Return the (x, y) coordinate for the center point of the cell that contains the specified text.  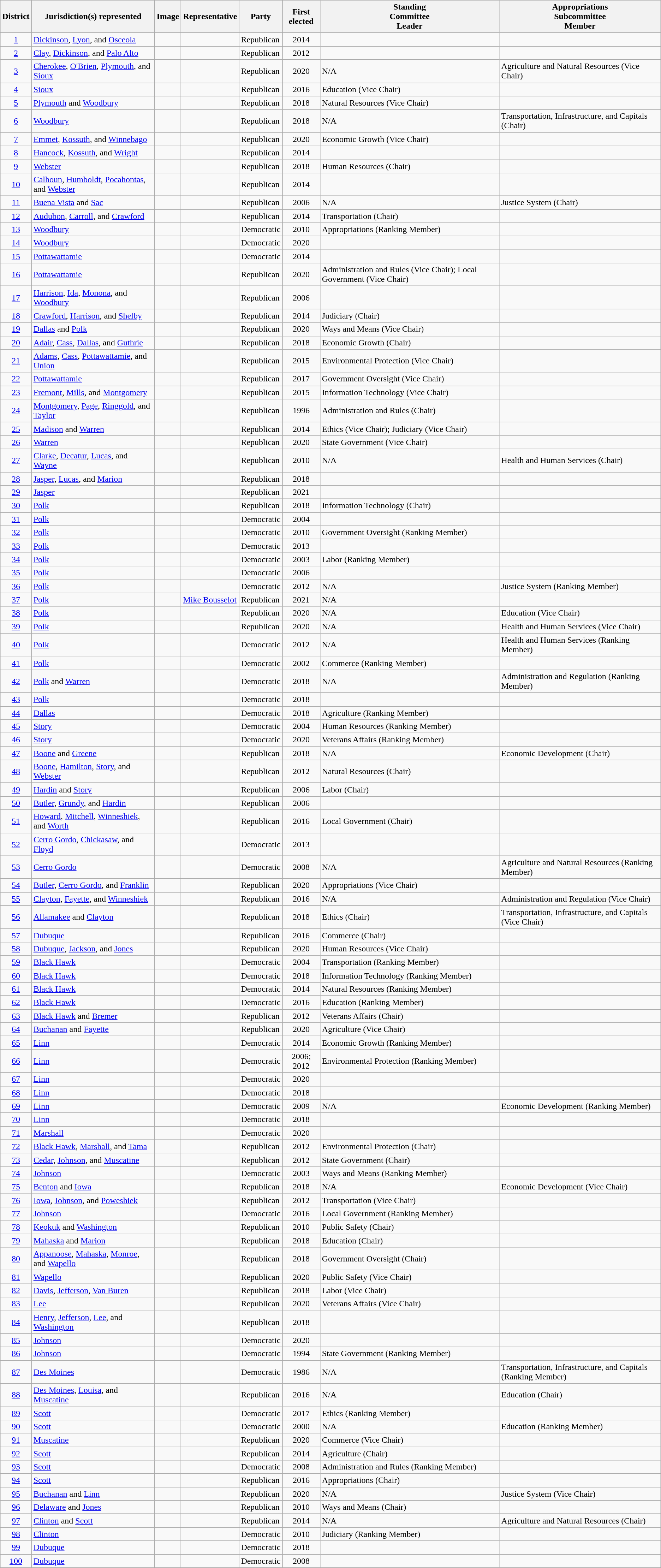
Transportation, Infrastructure, and Capitals (Chair) (580, 121)
Veterans Affairs (Vice Chair) (410, 1304)
73 (16, 1160)
96 (16, 1507)
1996 (301, 410)
Jurisdiction(s) represented (93, 17)
Economic Development (Chair) (580, 753)
46 (16, 740)
Justice System (Chair) (580, 202)
82 (16, 1290)
92 (16, 1453)
District (16, 17)
Clayton, Fayette, and Winneshiek (93, 899)
59 (16, 962)
94 (16, 1480)
Keokuk and Washington (93, 1227)
55 (16, 899)
Commerce (Vice Chair) (410, 1440)
2002 (301, 663)
Mike Bousselot (210, 600)
Appanoose, Mahaska, Monroe, and Wapello (93, 1259)
60 (16, 976)
Warren (93, 442)
Wapello (93, 1277)
Administration and Regulation (Vice Chair) (580, 899)
67 (16, 1079)
Clay, Dickinson, and Palo Alto (93, 53)
Public Safety (Chair) (410, 1227)
63 (16, 1016)
83 (16, 1304)
Agriculture and Natural Resources (Ranking Member) (580, 867)
39 (16, 626)
51 (16, 821)
Plymouth and Woodbury (93, 103)
77 (16, 1214)
100 (16, 1561)
69 (16, 1106)
Ethics (Ranking Member) (410, 1413)
Des Moines, Louisa, and Muscatine (93, 1395)
Lee (93, 1304)
Madison and Warren (93, 429)
95 (16, 1494)
Government Oversight (Ranking Member) (410, 533)
Veterans Affairs (Ranking Member) (410, 740)
Ways and Means (Vice Chair) (410, 329)
40 (16, 645)
2009 (301, 1106)
64 (16, 1029)
36 (16, 586)
Butler, Cerro Gordo, and Franklin (93, 885)
State Government (Chair) (410, 1160)
50 (16, 803)
Howard, Mitchell, Winneshiek, and Worth (93, 821)
81 (16, 1277)
20 (16, 343)
Natural Resources (Vice Chair) (410, 103)
Health and Human Services (Vice Chair) (580, 626)
62 (16, 1003)
89 (16, 1413)
Economic Growth (Vice Chair) (410, 139)
Transportation (Chair) (410, 216)
13 (16, 230)
65 (16, 1043)
Ethics (Chair) (410, 917)
Administration and Regulation (Ranking Member) (580, 681)
Agriculture (Chair) (410, 1453)
Audubon, Carroll, and Crawford (93, 216)
Transportation (Ranking Member) (410, 962)
Environmental Protection (Ranking Member) (410, 1061)
99 (16, 1548)
93 (16, 1467)
Information Technology (Chair) (410, 506)
2006; 2012 (301, 1061)
45 (16, 726)
86 (16, 1354)
37 (16, 600)
State Government (Ranking Member) (410, 1354)
5 (16, 103)
68 (16, 1093)
Jasper, Lucas, and Marion (93, 479)
22 (16, 379)
34 (16, 559)
Agriculture (Vice Chair) (410, 1029)
Calhoun, Humboldt, Pocahontas, and Webster (93, 184)
Environmental Protection (Chair) (410, 1146)
Economic Development (Vice Chair) (580, 1187)
Justice System (Vice Chair) (580, 1494)
Appropriations (Chair) (410, 1480)
Agriculture (Ranking Member) (410, 713)
Black Hawk, Marshall, and Tama (93, 1146)
Montgomery, Page, Ringgold, and Taylor (93, 410)
61 (16, 989)
Cherokee, O'Brien, Plymouth, and Sioux (93, 71)
58 (16, 949)
Dallas and Polk (93, 329)
14 (16, 243)
Economic Growth (Chair) (410, 343)
74 (16, 1173)
70 (16, 1119)
Agriculture and Natural Resources (Vice Chair) (580, 71)
Allamakee and Clayton (93, 917)
Local Government (Chair) (410, 821)
Des Moines (93, 1372)
48 (16, 771)
56 (16, 917)
Webster (93, 166)
Veterans Affairs (Chair) (410, 1016)
Appropriations (Vice Chair) (410, 885)
21 (16, 361)
Dallas (93, 713)
Clinton and Scott (93, 1521)
Muscatine (93, 1440)
Labor (Vice Chair) (410, 1290)
Fremont, Mills, and Montgomery (93, 392)
Commerce (Ranking Member) (410, 663)
27 (16, 461)
66 (16, 1061)
84 (16, 1322)
17 (16, 297)
42 (16, 681)
Jasper (93, 492)
Health and Human Services (Chair) (580, 461)
79 (16, 1241)
Black Hawk and Bremer (93, 1016)
29 (16, 492)
26 (16, 442)
Labor (Ranking Member) (410, 559)
71 (16, 1133)
Party (261, 17)
Natural Resources (Ranking Member) (410, 989)
Boone and Greene (93, 753)
Human Resources (Vice Chair) (410, 949)
Information Technology (Ranking Member) (410, 976)
Image (168, 17)
Natural Resources (Chair) (410, 771)
11 (16, 202)
Cedar, Johnson, and Muscatine (93, 1160)
18 (16, 316)
Appropriations (Ranking Member) (410, 230)
10 (16, 184)
57 (16, 935)
Agriculture and Natural Resources (Chair) (580, 1521)
9 (16, 166)
98 (16, 1534)
31 (16, 519)
Marshall (93, 1133)
2 (16, 53)
StandingCommitteeLeader (410, 17)
Ways and Means (Chair) (410, 1507)
43 (16, 699)
97 (16, 1521)
Public Safety (Vice Chair) (410, 1277)
Economic Growth (Ranking Member) (410, 1043)
4 (16, 89)
Judiciary (Chair) (410, 316)
32 (16, 533)
Harrison, Ida, Monona, and Woodbury (93, 297)
54 (16, 885)
Transportation (Vice Chair) (410, 1200)
38 (16, 613)
12 (16, 216)
7 (16, 139)
Delaware and Jones (93, 1507)
Buena Vista and Sac (93, 202)
33 (16, 546)
Boone, Hamilton, Story, and Webster (93, 771)
41 (16, 663)
Adair, Cass, Dallas, and Guthrie (93, 343)
Buchanan and Linn (93, 1494)
1986 (301, 1372)
Butler, Grundy, and Hardin (93, 803)
19 (16, 329)
Ethics (Vice Chair); Judiciary (Vice Chair) (410, 429)
76 (16, 1200)
Transportation, Infrastructure, and Capitals (Ranking Member) (580, 1372)
15 (16, 256)
8 (16, 153)
16 (16, 275)
90 (16, 1426)
Economic Development (Ranking Member) (580, 1106)
State Government (Vice Chair) (410, 442)
Adams, Cass, Pottawattamie, and Union (93, 361)
Labor (Chair) (410, 790)
Government Oversight (Vice Chair) (410, 379)
6 (16, 121)
85 (16, 1340)
52 (16, 844)
44 (16, 713)
Transportation, Infrastructure, and Capitals (Vice Chair) (580, 917)
Information Technology (Vice Chair) (410, 392)
Justice System (Ranking Member) (580, 586)
Ways and Means (Ranking Member) (410, 1173)
Hardin and Story (93, 790)
Administration and Rules (Ranking Member) (410, 1467)
Clarke, Decatur, Lucas, and Wayne (93, 461)
23 (16, 392)
Government Oversight (Chair) (410, 1259)
Dubuque, Jackson, and Jones (93, 949)
28 (16, 479)
Administration and Rules (Chair) (410, 410)
Crawford, Harrison, and Shelby (93, 316)
Representative (210, 17)
1 (16, 40)
Administration and Rules (Vice Chair); Local Government (Vice Chair) (410, 275)
80 (16, 1259)
Firstelected (301, 17)
87 (16, 1372)
Emmet, Kossuth, and Winnebago (93, 139)
30 (16, 506)
Benton and Iowa (93, 1187)
75 (16, 1187)
Buchanan and Fayette (93, 1029)
35 (16, 573)
Iowa, Johnson, and Poweshiek (93, 1200)
Cerro Gordo, Chickasaw, and Floyd (93, 844)
47 (16, 753)
AppropriationsSubcommitteeMember (580, 17)
78 (16, 1227)
Davis, Jefferson, Van Buren (93, 1290)
88 (16, 1395)
Hancock, Kossuth, and Wright (93, 153)
Sioux (93, 89)
Human Resources (Ranking Member) (410, 726)
Commerce (Chair) (410, 935)
Judiciary (Ranking Member) (410, 1534)
24 (16, 410)
Local Government (Ranking Member) (410, 1214)
Environmental Protection (Vice Chair) (410, 361)
Clinton (93, 1534)
3 (16, 71)
72 (16, 1146)
2000 (301, 1426)
Mahaska and Marion (93, 1241)
Health and Human Services (Ranking Member) (580, 645)
Cerro Gordo (93, 867)
53 (16, 867)
Human Resources (Chair) (410, 166)
1994 (301, 1354)
49 (16, 790)
Dickinson, Lyon, and Osceola (93, 40)
Henry, Jefferson, Lee, and Washington (93, 1322)
Polk and Warren (93, 681)
91 (16, 1440)
25 (16, 429)
